Return the [X, Y] coordinate for the center point of the cell that contains the specified text.  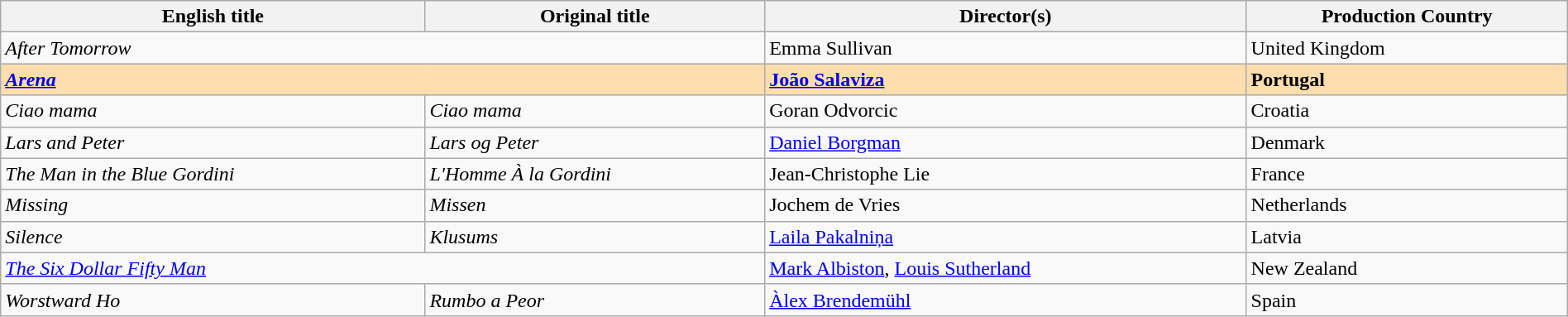
Worstward Ho [213, 300]
After Tomorrow [383, 48]
Croatia [1407, 111]
The Six Dollar Fifty Man [383, 268]
João Salaviza [1006, 79]
United Kingdom [1407, 48]
Spain [1407, 300]
Production Country [1407, 17]
Arena [383, 79]
Netherlands [1407, 205]
English title [213, 17]
New Zealand [1407, 268]
Jean-Christophe Lie [1006, 174]
Klusums [595, 237]
Missen [595, 205]
Latvia [1407, 237]
Mark Albiston, Louis Sutherland [1006, 268]
France [1407, 174]
Original title [595, 17]
Rumbo a Peor [595, 300]
Goran Odvorcic [1006, 111]
Silence [213, 237]
Daniel Borgman [1006, 142]
Lars og Peter [595, 142]
Laila Pakalniņa [1006, 237]
The Man in the Blue Gordini [213, 174]
Emma Sullivan [1006, 48]
L'Homme À la Gordini [595, 174]
Àlex Brendemühl [1006, 300]
Portugal [1407, 79]
Director(s) [1006, 17]
Missing [213, 205]
Denmark [1407, 142]
Lars and Peter [213, 142]
Jochem de Vries [1006, 205]
